Scan for the cell matching the given text and deliver its [x, y] coordinate at center. 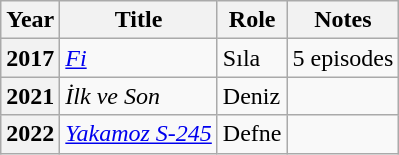
2017 [30, 58]
İlk ve Son [139, 96]
Fi [139, 58]
Year [30, 20]
Sıla [252, 58]
Title [139, 20]
2021 [30, 96]
Deniz [252, 96]
5 episodes [343, 58]
2022 [30, 134]
Role [252, 20]
Yakamoz S-245 [139, 134]
Notes [343, 20]
Defne [252, 134]
